Search for the cell housing the specified text and yield its [x, y] center coordinate. 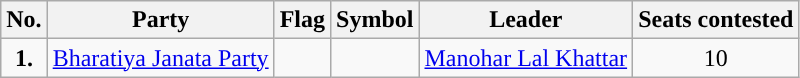
1. [24, 58]
Symbol [375, 20]
Leader [526, 20]
10 [716, 58]
Bharatiya Janata Party [160, 58]
Seats contested [716, 20]
Party [160, 20]
No. [24, 20]
Manohar Lal Khattar [526, 58]
Flag [302, 20]
